Detect which cell encompasses the target text, then output its (x, y) center coordinate. 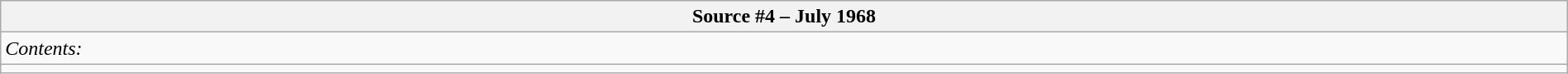
Contents: (784, 48)
Source #4 – July 1968 (784, 17)
